Return (x, y) of the center of cell containing provided text 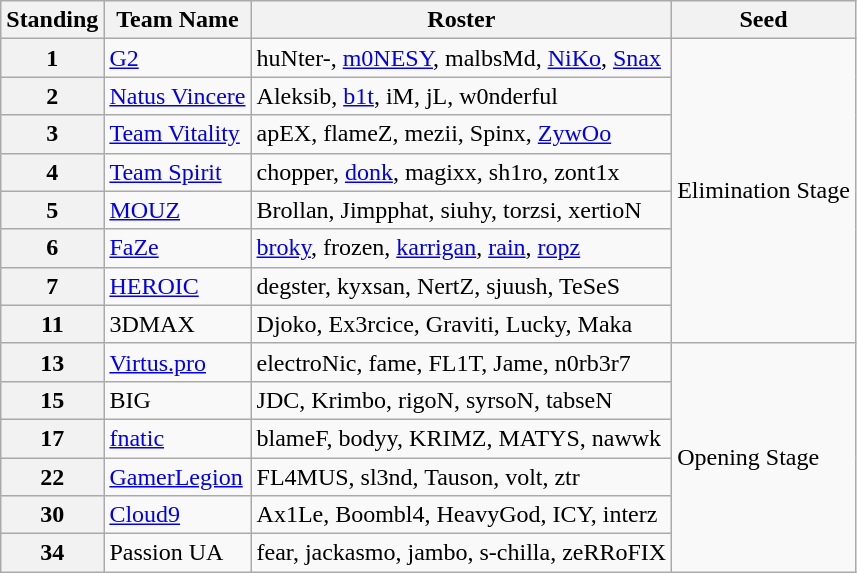
FaZe (178, 248)
34 (52, 553)
Natus Vincere (178, 96)
Djoko, Ex3rcice, Graviti, Lucky, Maka (462, 324)
electroNic, fame, FL1T, Jame, n0rb3r7 (462, 362)
fnatic (178, 438)
Cloud9 (178, 515)
6 (52, 248)
Virtus.pro (178, 362)
MOUZ (178, 210)
22 (52, 477)
Team Spirit (178, 172)
huNter-, m0NESY, malbsMd, NiKo, Snax (462, 58)
Elimination Stage (764, 191)
degster, kyxsan, NertZ, sjuush, TeSeS (462, 286)
4 (52, 172)
Aleksib, b1t, iM, jL, w0nderful (462, 96)
5 (52, 210)
2 (52, 96)
1 (52, 58)
Roster (462, 20)
HEROIC (178, 286)
3 (52, 134)
Seed (764, 20)
Passion UA (178, 553)
blameF, bodyy, KRIMZ, MATYS, nawwk (462, 438)
30 (52, 515)
11 (52, 324)
3DMAX (178, 324)
FL4MUS, sl3nd, Tauson, volt, ztr (462, 477)
BIG (178, 400)
G2 (178, 58)
7 (52, 286)
GamerLegion (178, 477)
Team Vitality (178, 134)
Standing (52, 20)
apEX, flameZ, mezii, Spinx, ZywOo (462, 134)
Brollan, Jimpphat, siuhy, torzsi, xertioN (462, 210)
chopper, donk, magixx, sh1ro, zont1x (462, 172)
15 (52, 400)
broky, frozen, karrigan, rain, ropz (462, 248)
17 (52, 438)
Opening Stage (764, 457)
Team Name (178, 20)
13 (52, 362)
JDC, Krimbo, rigoN, syrsoN, tabseN (462, 400)
fear, jackasmo, jambo, s-chilla, zeRRoFIX (462, 553)
Ax1Le, Boombl4, HeavyGod, ICY, interz (462, 515)
